Capture the cell that displays the provided text and extract its (x, y) central coordinate. 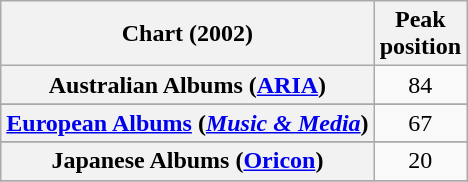
Peakposition (420, 34)
20 (420, 161)
67 (420, 123)
Chart (2002) (188, 34)
European Albums (Music & Media) (188, 123)
Japanese Albums (Oricon) (188, 161)
84 (420, 85)
Australian Albums (ARIA) (188, 85)
